Search for the cell housing the specified text and yield its (x, y) center coordinate. 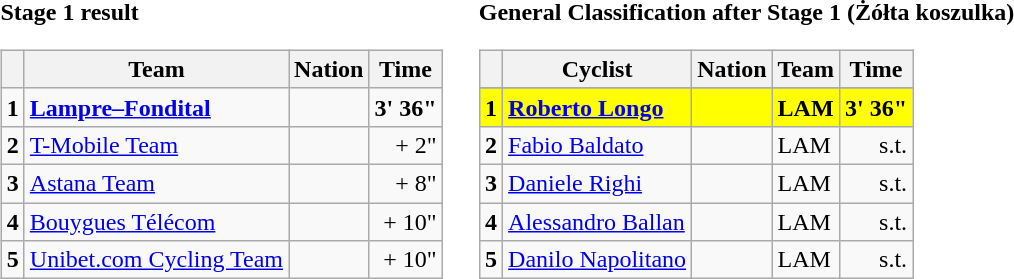
Daniele Righi (598, 183)
Astana Team (156, 183)
Lampre–Fondital (156, 107)
+ 2" (406, 145)
Alessandro Ballan (598, 221)
Roberto Longo (598, 107)
T-Mobile Team (156, 145)
Unibet.com Cycling Team (156, 260)
+ 8" (406, 183)
Fabio Baldato (598, 145)
Bouygues Télécom (156, 221)
Cyclist (598, 69)
Danilo Napolitano (598, 260)
